Pinpoint the cell where the given text exists, returning its (x, y) midpoint coordinate. 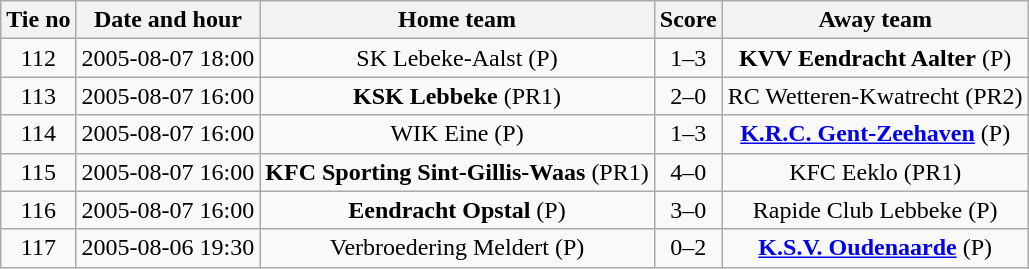
RC Wetteren-Kwatrecht (PR2) (875, 96)
K.S.V. Oudenaarde (P) (875, 248)
0–2 (688, 248)
114 (38, 134)
115 (38, 172)
KFC Eeklo (PR1) (875, 172)
2–0 (688, 96)
117 (38, 248)
Tie no (38, 20)
2005-08-06 19:30 (168, 248)
Rapide Club Lebbeke (P) (875, 210)
112 (38, 58)
WIK Eine (P) (457, 134)
Eendracht Opstal (P) (457, 210)
Score (688, 20)
Verbroedering Meldert (P) (457, 248)
3–0 (688, 210)
K.R.C. Gent-Zeehaven (P) (875, 134)
KVV Eendracht Aalter (P) (875, 58)
Date and hour (168, 20)
SK Lebeke-Aalst (P) (457, 58)
2005-08-07 18:00 (168, 58)
Away team (875, 20)
KSK Lebbeke (PR1) (457, 96)
116 (38, 210)
KFC Sporting Sint-Gillis-Waas (PR1) (457, 172)
4–0 (688, 172)
Home team (457, 20)
113 (38, 96)
